Output the (x, y) coordinate of the center of the cell containing the given text.  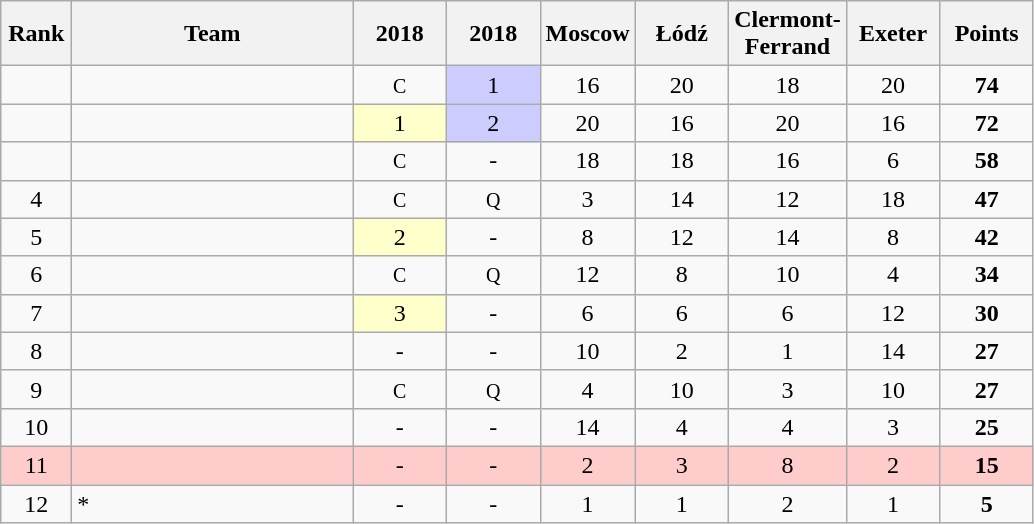
Points (987, 34)
42 (987, 237)
7 (36, 313)
Łódź (682, 34)
58 (987, 161)
Rank (36, 34)
Clermont-Ferrand (788, 34)
Exeter (893, 34)
* (212, 503)
15 (987, 465)
34 (987, 275)
47 (987, 199)
11 (36, 465)
74 (987, 85)
30 (987, 313)
Team (212, 34)
9 (36, 389)
72 (987, 123)
Moscow (588, 34)
25 (987, 427)
